Return [X, Y] of the center of cell containing provided text 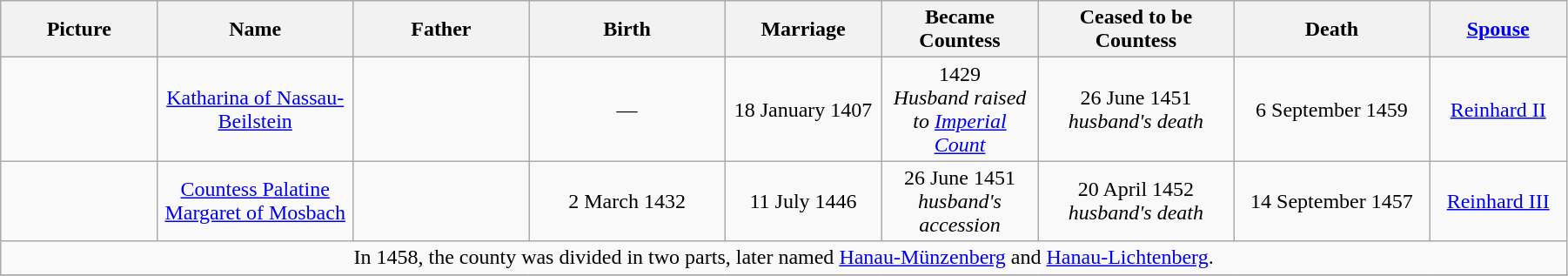
14 September 1457 [1331, 201]
26 June 1451 husband's death [1136, 110]
Reinhard II [1498, 110]
18 January 1407 [803, 110]
Picture [79, 30]
20 April 1452 husband's death [1136, 201]
— [627, 110]
Marriage [803, 30]
26 June 1451 husband's accession [960, 201]
Katharina of Nassau-Beilstein [256, 110]
Death [1331, 30]
Countess Palatine Margaret of Mosbach [256, 201]
1429 Husband raised to Imperial Count [960, 110]
Name [256, 30]
Birth [627, 30]
Spouse [1498, 30]
6 September 1459 [1331, 110]
Became Countess [960, 30]
In 1458, the county was divided in two parts, later named Hanau-Münzenberg and Hanau-Lichtenberg. [784, 258]
Father [441, 30]
11 July 1446 [803, 201]
Ceased to be Countess [1136, 30]
Reinhard III [1498, 201]
2 March 1432 [627, 201]
